From the cell containing the given text, extract its center point as [X, Y] coordinate. 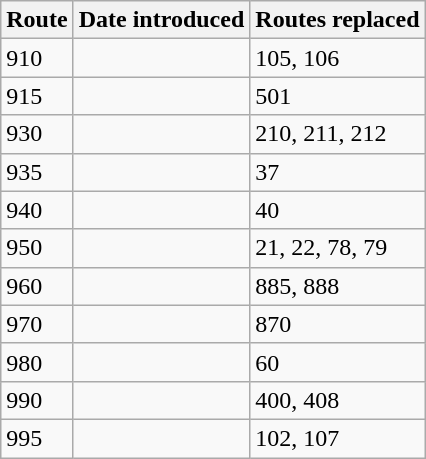
980 [37, 362]
21, 22, 78, 79 [338, 248]
105, 106 [338, 58]
970 [37, 324]
102, 107 [338, 438]
930 [37, 134]
995 [37, 438]
885, 888 [338, 286]
935 [37, 172]
40 [338, 210]
501 [338, 96]
910 [37, 58]
960 [37, 286]
Date introduced [162, 20]
Routes replaced [338, 20]
Route [37, 20]
990 [37, 400]
950 [37, 248]
60 [338, 362]
940 [37, 210]
915 [37, 96]
37 [338, 172]
870 [338, 324]
400, 408 [338, 400]
210, 211, 212 [338, 134]
